Identify which cell holds the provided text, then report its (X, Y) central coordinate. 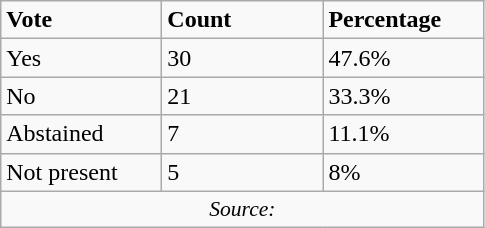
7 (242, 134)
Yes (82, 58)
30 (242, 58)
Percentage (404, 20)
11.1% (404, 134)
Count (242, 20)
Vote (82, 20)
No (82, 96)
33.3% (404, 96)
Not present (82, 172)
21 (242, 96)
Abstained (82, 134)
5 (242, 172)
8% (404, 172)
47.6% (404, 58)
Source: (242, 209)
